Find where the given text appears and provide that cell's center as (x, y) coordinate. 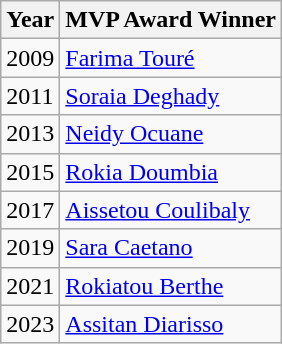
2017 (30, 210)
Rokiatou Berthe (171, 286)
2013 (30, 134)
Sara Caetano (171, 248)
2011 (30, 96)
MVP Award Winner (171, 20)
2019 (30, 248)
Farima Touré (171, 58)
2023 (30, 324)
Year (30, 20)
Rokia Doumbia (171, 172)
Soraia Deghady (171, 96)
2015 (30, 172)
2009 (30, 58)
2021 (30, 286)
Neidy Ocuane (171, 134)
Aissetou Coulibaly (171, 210)
Assitan Diarisso (171, 324)
